Locate the cell with the specified text and output its (x, y) center coordinate. 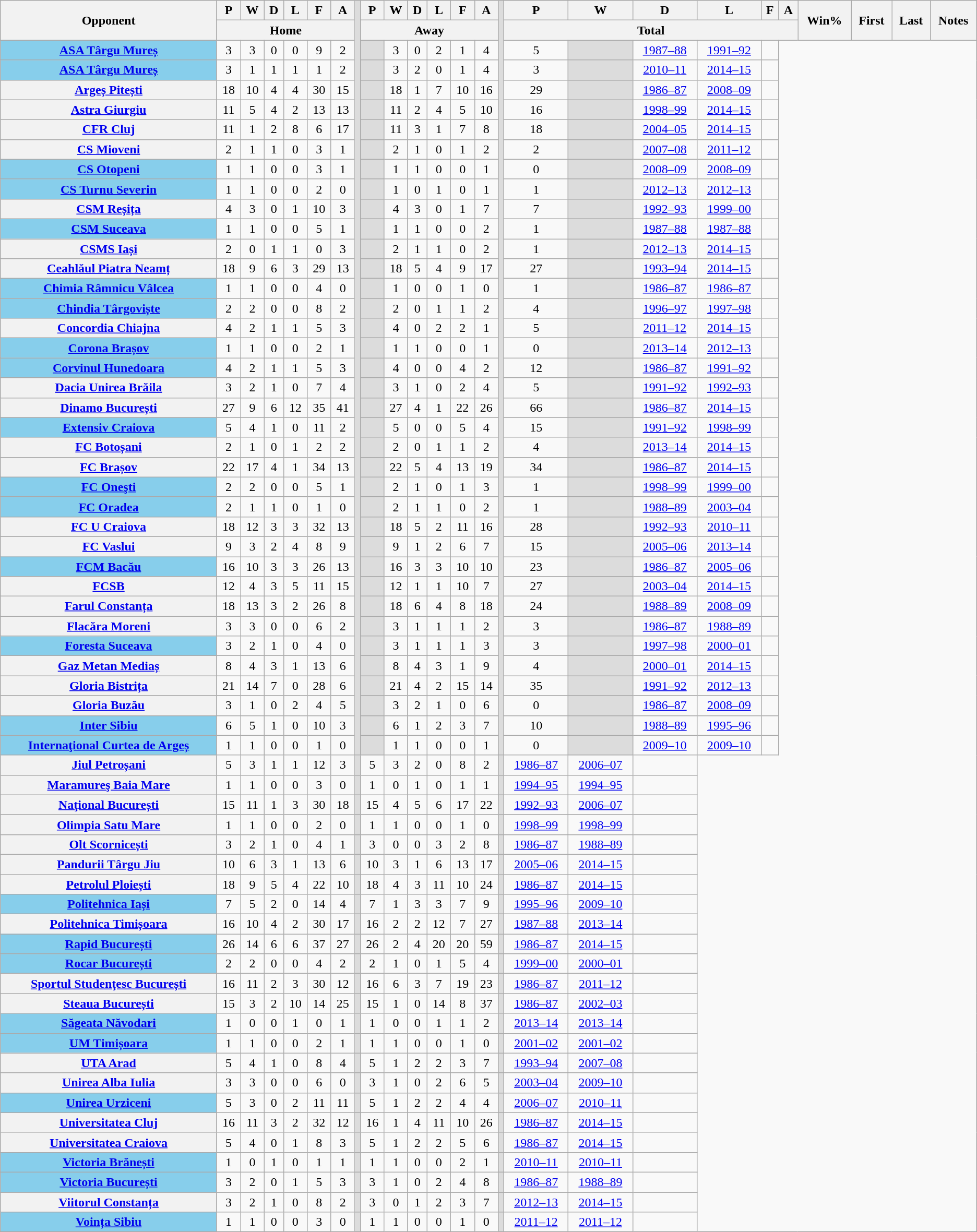
Flacăra Moreni (109, 626)
2002–03 (600, 1003)
Total (651, 30)
Olimpia Satu Mare (109, 824)
CSM Reșița (109, 209)
Astra Giurgiu (109, 110)
FC U Craiova (109, 527)
Gaz Metan Mediaș (109, 666)
Viitorul Constanța (109, 1202)
Internaţional Curtea de Argeș (109, 745)
Voința Sibiu (109, 1222)
25 (342, 1003)
FC Brașov (109, 467)
Gloria Bistrița (109, 686)
FC Oneşti (109, 487)
Dacia Unirea Brăila (109, 388)
Argeș Pitești (109, 90)
Concordia Chiajna (109, 328)
Dinamo București (109, 408)
Săgeata Năvodari (109, 1023)
Chimia Râmnicu Vâlcea (109, 289)
CSM Suceava (109, 229)
Sportul Studenţesc București (109, 984)
Maramureş Baia Mare (109, 785)
Rocar București (109, 964)
Politehnica Timișoara (109, 924)
Win% (825, 20)
FC Oradea (109, 507)
Opponent (109, 20)
Universitatea Craiova (109, 1142)
Corvinul Hunedoara (109, 368)
Jiul Petroșani (109, 765)
First (872, 20)
Universitatea Cluj (109, 1122)
Chindia Târgoviște (109, 308)
Unirea Urziceni (109, 1103)
Pandurii Târgu Jiu (109, 864)
Foresta Suceava (109, 646)
CS Turnu Severin (109, 189)
CFR Cluj (109, 129)
Extensiv Craiova (109, 427)
Politehnica Iași (109, 904)
Notes (953, 20)
Inter Sibiu (109, 725)
FCM Bacău (109, 566)
Rapid București (109, 944)
CSMS Iași (109, 249)
Gloria Buzău (109, 705)
Steaua București (109, 1003)
CS Mioveni (109, 149)
Corona Brașov (109, 348)
FC Vaslui (109, 546)
UM Timișoara (109, 1043)
Victoria București (109, 1182)
59 (486, 944)
Away (429, 30)
FC Botoșani (109, 447)
Farul Constanța (109, 606)
FCSB (109, 587)
Petrolul Ploiești (109, 884)
Ceahlăul Piatra Neamț (109, 269)
Home (285, 30)
66 (537, 408)
Olt Scornicești (109, 844)
41 (342, 408)
Unirea Alba Iulia (109, 1083)
UTA Arad (109, 1063)
Last (911, 20)
1996–97 (665, 308)
CS Otopeni (109, 169)
2004–05 (665, 129)
Naţional București (109, 805)
Victoria Brănești (109, 1162)
